Extract the [x, y] coordinate from the center of the cell holding the provided text.  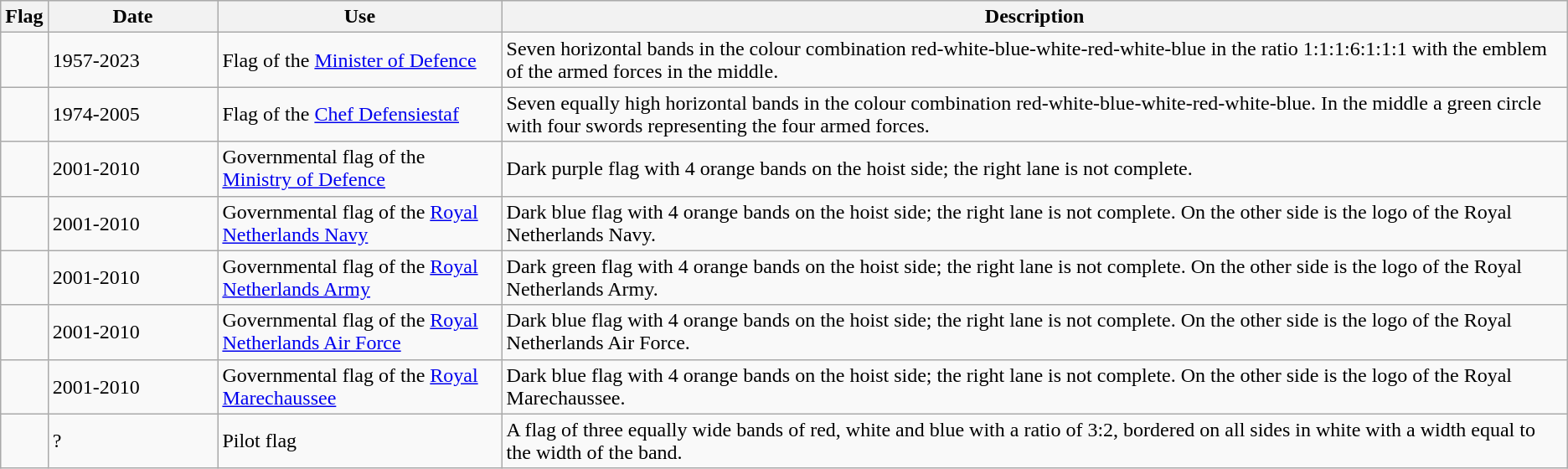
Flag of the Chef Defensiestaf [360, 114]
Governmental flag of the Royal Netherlands Air Force [360, 332]
Governmental flag of the Royal Netherlands Army [360, 278]
Pilot flag [360, 441]
Flag of the Minister of Defence [360, 60]
1974-2005 [132, 114]
Dark blue flag with 4 orange bands on the hoist side; the right lane is not complete. On the other side is the logo of the Royal Netherlands Navy. [1034, 223]
Flag [24, 17]
Description [1034, 17]
Governmental flag of the Royal Netherlands Navy [360, 223]
Date [132, 17]
1957-2023 [132, 60]
Governmental flag of the Royal Marechaussee [360, 387]
? [132, 441]
Dark blue flag with 4 orange bands on the hoist side; the right lane is not complete. On the other side is the logo of the Royal Marechaussee. [1034, 387]
Dark green flag with 4 orange bands on the hoist side; the right lane is not complete. On the other side is the logo of the Royal Netherlands Army. [1034, 278]
Governmental flag of the Ministry of Defence [360, 169]
Dark purple flag with 4 orange bands on the hoist side; the right lane is not complete. [1034, 169]
Use [360, 17]
